From the cell containing the given text, extract its center point as [x, y] coordinate. 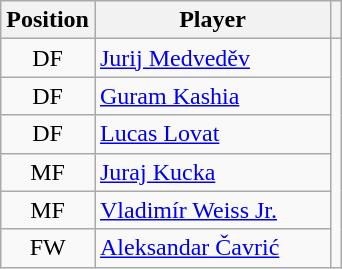
Jurij Medveděv [212, 58]
Aleksandar Čavrić [212, 248]
Player [212, 20]
Position [48, 20]
Juraj Kucka [212, 172]
Guram Kashia [212, 96]
FW [48, 248]
Lucas Lovat [212, 134]
Vladimír Weiss Jr. [212, 210]
